Search for the cell housing the specified text and yield its [x, y] center coordinate. 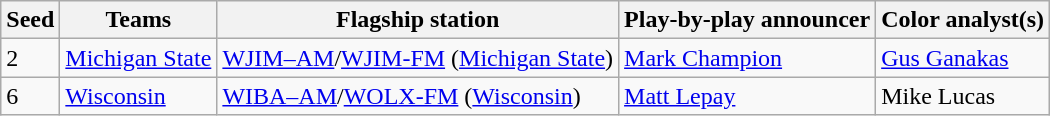
Matt Lepay [748, 96]
2 [30, 58]
6 [30, 96]
WJIM–AM/WJIM-FM (Michigan State) [418, 58]
Teams [138, 20]
Wisconsin [138, 96]
WIBA–AM/WOLX-FM (Wisconsin) [418, 96]
Gus Ganakas [963, 58]
Play-by-play announcer [748, 20]
Seed [30, 20]
Flagship station [418, 20]
Mark Champion [748, 58]
Color analyst(s) [963, 20]
Mike Lucas [963, 96]
Michigan State [138, 58]
